Extract the [x, y] coordinate from the center of the cell holding the provided text.  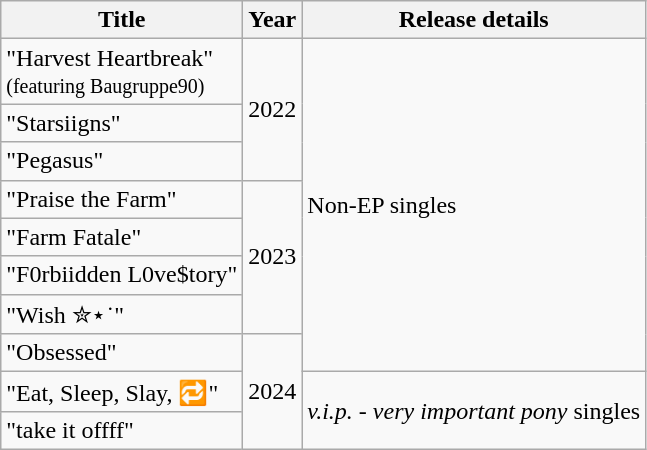
2024 [272, 392]
"F0rbiidden L0ve$tory" [122, 275]
v.i.p. - very important pony singles [474, 411]
"Starsiigns" [122, 123]
"take it offff" [122, 430]
"Obsessed" [122, 353]
"Wish ✮⋆˙" [122, 314]
"Eat, Sleep, Slay, 🔁" [122, 392]
Year [272, 20]
2023 [272, 257]
Release details [474, 20]
"Praise the Farm" [122, 199]
Title [122, 20]
"Pegasus" [122, 161]
"Harvest Heartbreak"(featuring Baugruppe90) [122, 72]
2022 [272, 110]
"Farm Fatale" [122, 237]
Non-EP singles [474, 206]
